Return [x, y] of the center of cell containing provided text 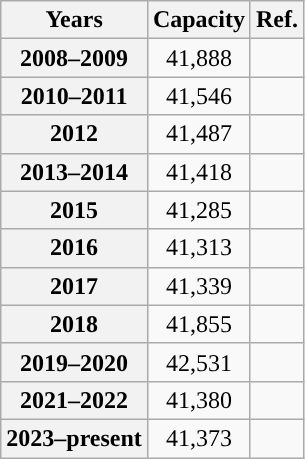
2012 [74, 134]
42,531 [198, 362]
41,855 [198, 324]
41,546 [198, 96]
2013–2014 [74, 172]
41,285 [198, 210]
41,888 [198, 58]
2023–present [74, 438]
2016 [74, 248]
2021–2022 [74, 400]
2019–2020 [74, 362]
2015 [74, 210]
Years [74, 20]
Capacity [198, 20]
2010–2011 [74, 96]
2017 [74, 286]
41,313 [198, 248]
41,380 [198, 400]
41,418 [198, 172]
41,373 [198, 438]
2018 [74, 324]
41,339 [198, 286]
Ref. [276, 20]
2008–2009 [74, 58]
41,487 [198, 134]
